Capture the cell that displays the provided text and extract its [X, Y] central coordinate. 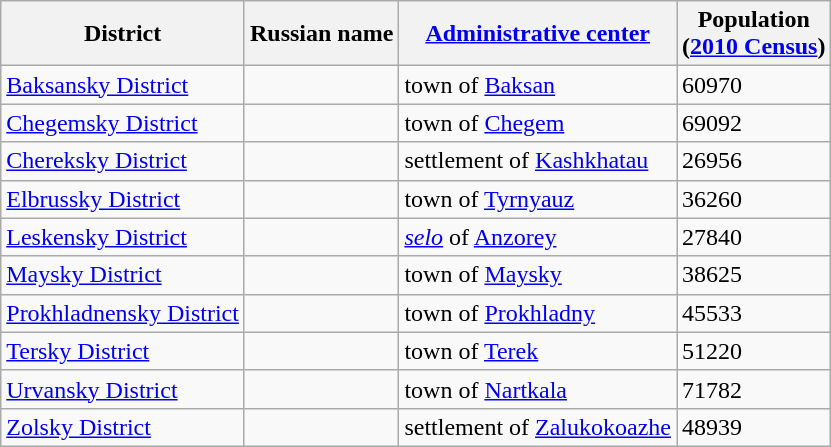
51220 [754, 351]
town of Baksan [538, 85]
town of Chegem [538, 123]
36260 [754, 199]
Russian name [321, 34]
town of Maysky [538, 275]
Baksansky District [123, 85]
town of Tyrnyauz [538, 199]
town of Nartkala [538, 389]
selo of Anzorey [538, 237]
Leskensky District [123, 237]
Maysky District [123, 275]
settlement of Kashkhatau [538, 161]
Administrative center [538, 34]
town of Terek [538, 351]
Population(2010 Census) [754, 34]
48939 [754, 427]
69092 [754, 123]
26956 [754, 161]
Urvansky District [123, 389]
District [123, 34]
Chereksky District [123, 161]
Prokhladnensky District [123, 313]
71782 [754, 389]
Zolsky District [123, 427]
45533 [754, 313]
Elbrussky District [123, 199]
60970 [754, 85]
Tersky District [123, 351]
town of Prokhladny [538, 313]
27840 [754, 237]
38625 [754, 275]
Chegemsky District [123, 123]
settlement of Zalukokoazhe [538, 427]
